Return [x, y] of the center of cell containing provided text 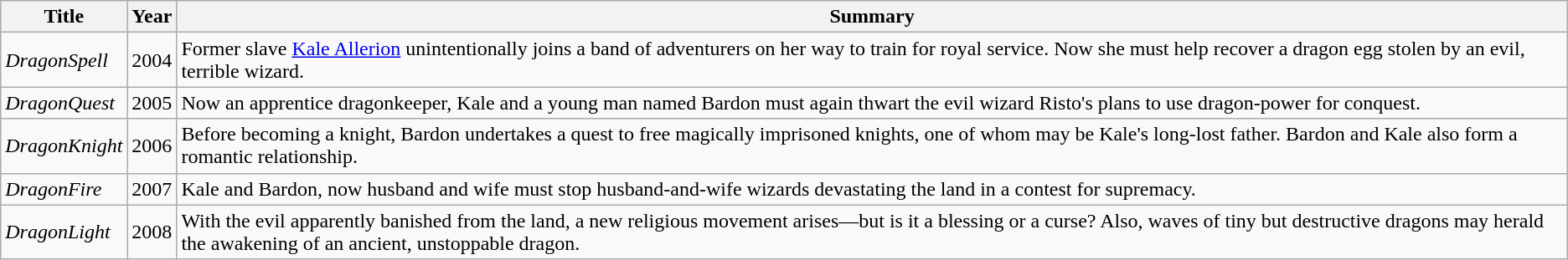
DragonFire [64, 189]
2006 [152, 145]
2004 [152, 60]
Kale and Bardon, now husband and wife must stop husband-and-wife wizards devastating the land in a contest for supremacy. [872, 189]
Year [152, 17]
2005 [152, 103]
2008 [152, 232]
DragonKnight [64, 145]
2007 [152, 189]
Title [64, 17]
DragonSpell [64, 60]
DragonLight [64, 232]
Now an apprentice dragonkeeper, Kale and a young man named Bardon must again thwart the evil wizard Risto's plans to use dragon-power for conquest. [872, 103]
Summary [872, 17]
DragonQuest [64, 103]
